Locate the cell with the specified text and output its (x, y) center coordinate. 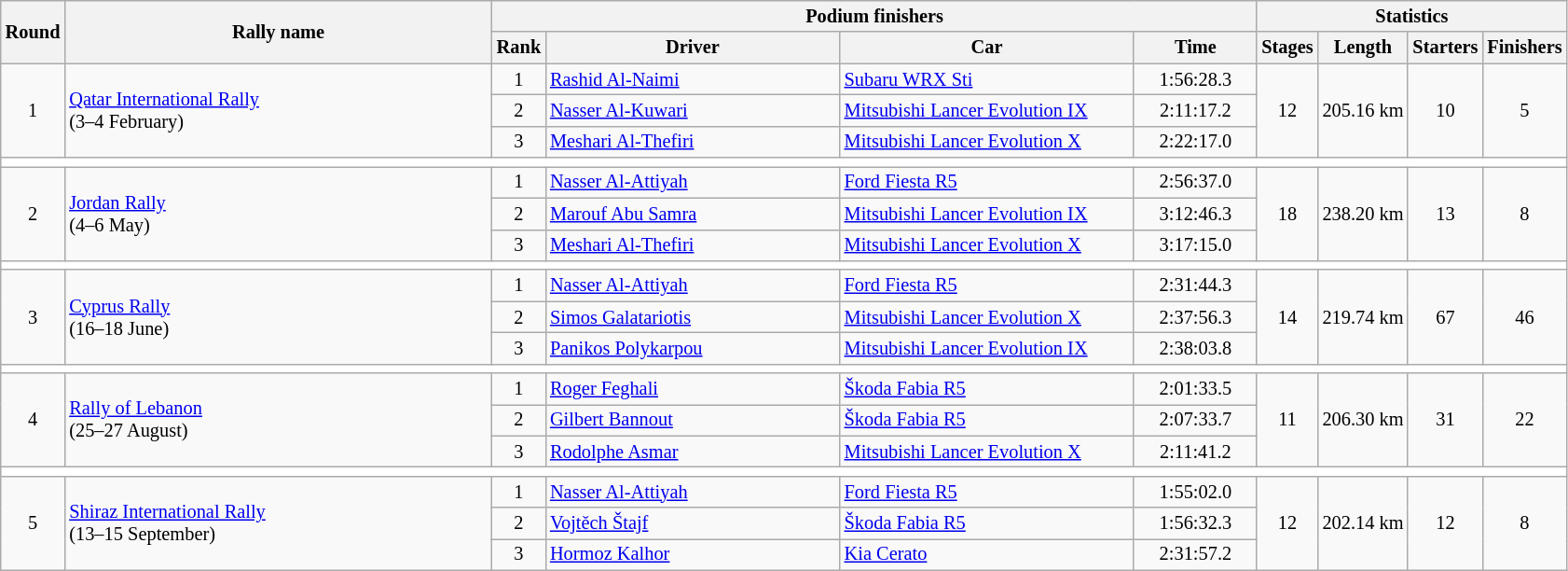
238.20 km (1363, 213)
1:56:28.3 (1195, 79)
3:12:46.3 (1195, 214)
Length (1363, 48)
202.14 km (1363, 522)
Jordan Rally(4–6 May) (278, 213)
Car (987, 48)
Panikos Polykarpou (693, 348)
2:31:57.2 (1195, 554)
Finishers (1524, 48)
1:56:32.3 (1195, 523)
206.30 km (1363, 420)
Starters (1445, 48)
205.16 km (1363, 110)
Gilbert Bannout (693, 420)
Subaru WRX Sti (987, 79)
1:55:02.0 (1195, 492)
Hormoz Kalhor (693, 554)
2:01:33.5 (1195, 389)
22 (1524, 420)
Stages (1286, 48)
Cyprus Rally(16–18 June) (278, 317)
3:17:15.0 (1195, 245)
Nasser Al-Kuwari (693, 110)
2:56:37.0 (1195, 182)
11 (1286, 420)
Kia Cerato (987, 554)
18 (1286, 213)
67 (1445, 317)
Roger Feghali (693, 389)
Time (1195, 48)
10 (1445, 110)
Simos Galatariotis (693, 317)
2:11:41.2 (1195, 452)
13 (1445, 213)
Shiraz International Rally(13–15 September) (278, 522)
46 (1524, 317)
Rank (518, 48)
Qatar International Rally(3–4 February) (278, 110)
Vojtěch Štajf (693, 523)
Marouf Abu Samra (693, 214)
Podium finishers (874, 16)
219.74 km (1363, 317)
2:37:56.3 (1195, 317)
14 (1286, 317)
Driver (693, 48)
Rodolphe Asmar (693, 452)
2:11:17.2 (1195, 110)
Statistics (1411, 16)
2:22:17.0 (1195, 142)
Rally name (278, 32)
Round (34, 32)
4 (34, 420)
2:07:33.7 (1195, 420)
31 (1445, 420)
2:31:44.3 (1195, 285)
Rally of Lebanon(25–27 August) (278, 420)
Rashid Al-Naimi (693, 79)
2:38:03.8 (1195, 348)
